Output the [x, y] coordinate of the center of the cell containing the given text.  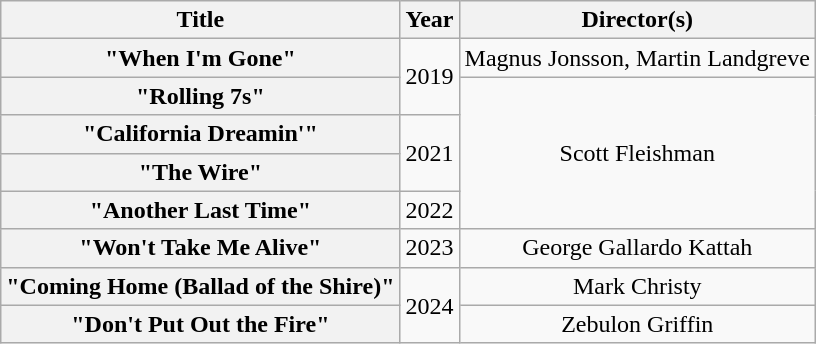
2024 [430, 305]
"Rolling 7s" [200, 96]
2022 [430, 210]
Scott Fleishman [637, 153]
2019 [430, 77]
"Coming Home (Ballad of the Shire)" [200, 286]
"California Dreamin'" [200, 134]
2023 [430, 248]
Year [430, 20]
"Don't Put Out the Fire" [200, 324]
Title [200, 20]
2021 [430, 153]
"When I'm Gone" [200, 58]
"Won't Take Me Alive" [200, 248]
Director(s) [637, 20]
Mark Christy [637, 286]
Magnus Jonsson, Martin Landgreve [637, 58]
George Gallardo Kattah [637, 248]
"The Wire" [200, 172]
"Another Last Time" [200, 210]
Zebulon Griffin [637, 324]
